Output the [X, Y] coordinate of the center of the cell containing the given text.  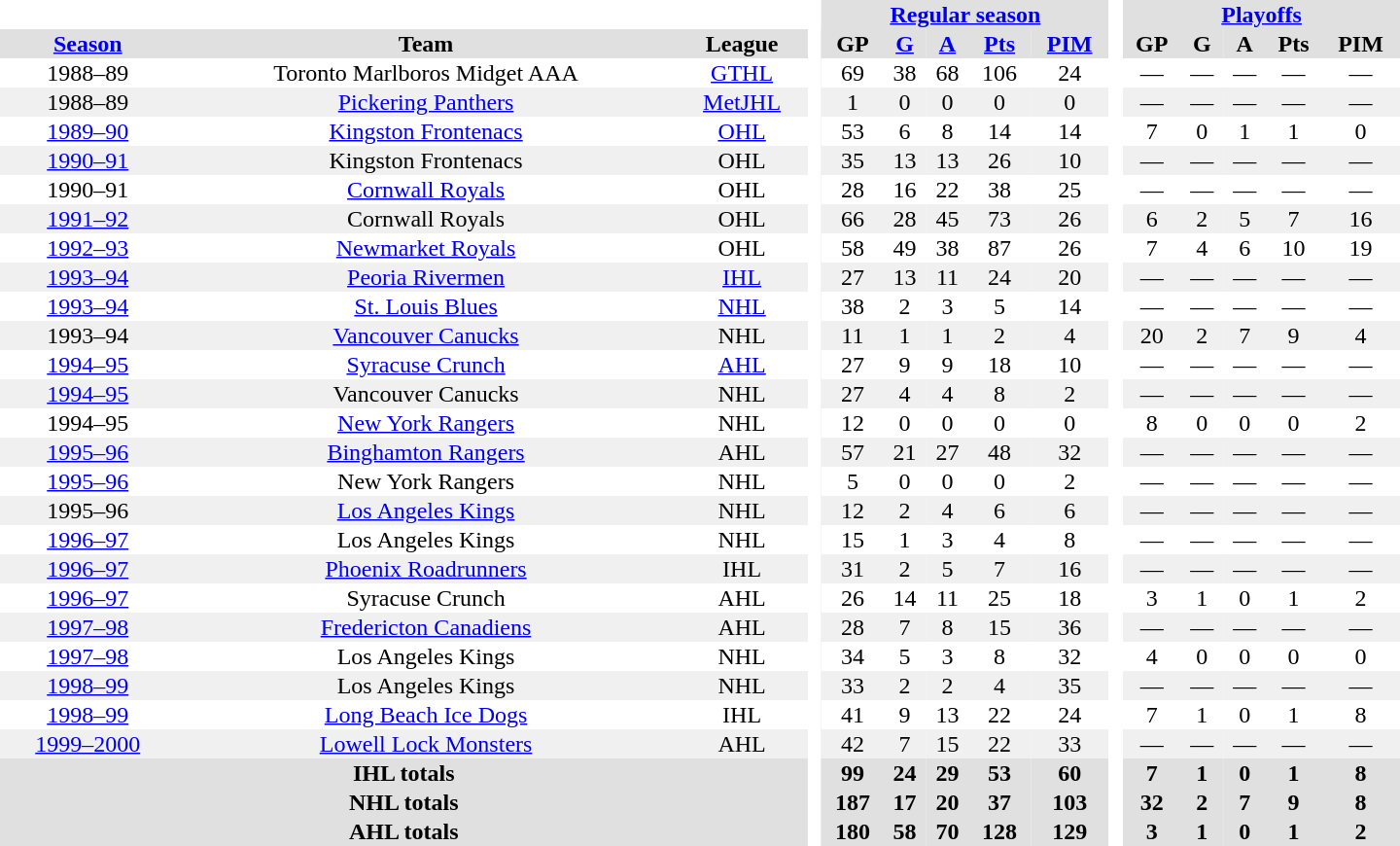
70 [947, 831]
99 [852, 773]
1989–90 [87, 131]
Newmarket Royals [426, 248]
60 [1069, 773]
45 [947, 219]
68 [947, 73]
GTHL [743, 73]
Regular season [964, 15]
128 [999, 831]
48 [999, 452]
AHL totals [404, 831]
103 [1069, 802]
180 [852, 831]
League [743, 44]
37 [999, 802]
Phoenix Roadrunners [426, 569]
187 [852, 802]
21 [905, 452]
17 [905, 802]
Pickering Panthers [426, 102]
1991–92 [87, 219]
IHL totals [404, 773]
73 [999, 219]
1992–93 [87, 248]
Binghamton Rangers [426, 452]
19 [1361, 248]
Fredericton Canadiens [426, 627]
106 [999, 73]
Toronto Marlboros Midget AAA [426, 73]
49 [905, 248]
57 [852, 452]
36 [1069, 627]
Long Beach Ice Dogs [426, 715]
Peoria Rivermen [426, 277]
Team [426, 44]
Season [87, 44]
NHL totals [404, 802]
1999–2000 [87, 744]
St. Louis Blues [426, 306]
129 [1069, 831]
31 [852, 569]
87 [999, 248]
41 [852, 715]
34 [852, 656]
29 [947, 773]
Playoffs [1262, 15]
66 [852, 219]
MetJHL [743, 102]
69 [852, 73]
42 [852, 744]
Lowell Lock Monsters [426, 744]
